Output the (X, Y) coordinate of the center of the cell containing the given text.  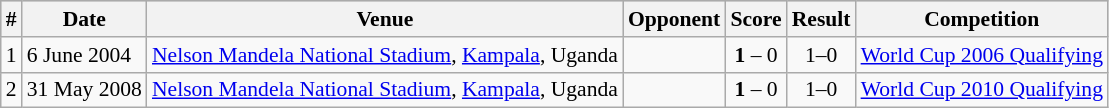
World Cup 2006 Qualifying (982, 55)
Competition (982, 19)
2 (12, 90)
6 June 2004 (84, 55)
Score (756, 19)
31 May 2008 (84, 90)
# (12, 19)
World Cup 2010 Qualifying (982, 90)
Result (822, 19)
Venue (385, 19)
1 (12, 55)
Date (84, 19)
Opponent (674, 19)
